Determine the (x, y) coordinate at the center of the cell enclosing the given text.  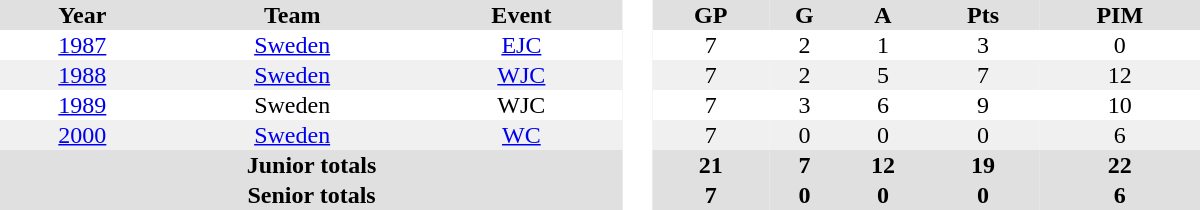
1987 (82, 45)
Pts (984, 15)
Junior totals (312, 165)
Team (292, 15)
10 (1120, 105)
WC (522, 135)
PIM (1120, 15)
A (882, 15)
G (804, 15)
1988 (82, 75)
19 (984, 165)
5 (882, 75)
2000 (82, 135)
Senior totals (312, 195)
Year (82, 15)
22 (1120, 165)
1 (882, 45)
9 (984, 105)
21 (710, 165)
GP (710, 15)
EJC (522, 45)
Event (522, 15)
1989 (82, 105)
